For the text-containing cell, return its midpoint in [X, Y] coordinate format. 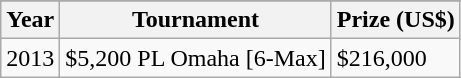
$216,000 [396, 58]
Year [30, 20]
Tournament [196, 20]
2013 [30, 58]
Prize (US$) [396, 20]
$5,200 PL Omaha [6-Max] [196, 58]
